For the text-containing cell, return its midpoint in (x, y) coordinate format. 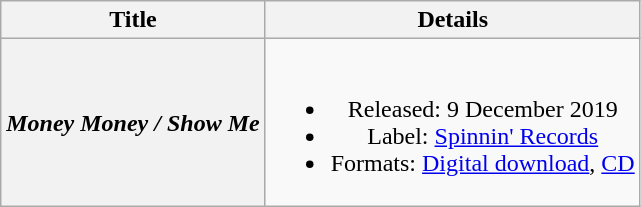
Released: 9 December 2019Label: Spinnin' RecordsFormats: Digital download, CD (452, 122)
Details (452, 20)
Money Money / Show Me (133, 122)
Title (133, 20)
